Capture the cell that displays the provided text and extract its (X, Y) central coordinate. 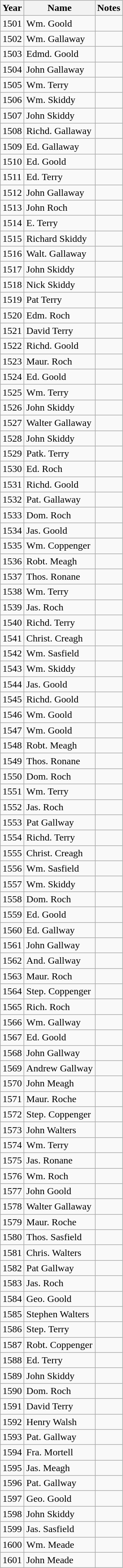
1551 (12, 792)
1594 (12, 1453)
1591 (12, 1406)
1578 (12, 1207)
1527 (12, 423)
1598 (12, 1514)
E. Terry (60, 223)
1582 (12, 1268)
1564 (12, 992)
1575 (12, 1160)
Jas. Meagh (60, 1468)
Step. Terry (60, 1329)
1592 (12, 1421)
1504 (12, 69)
1533 (12, 515)
1536 (12, 561)
1525 (12, 392)
1542 (12, 653)
1507 (12, 115)
Wm. Gallaway (60, 39)
John Meade (60, 1560)
Henry Walsh (60, 1421)
1521 (12, 331)
Thos. Sasfield (60, 1237)
1566 (12, 1022)
Ed. Gallaway (60, 146)
Patk. Terry (60, 454)
Andrew Gallway (60, 1068)
Edm. Roch (60, 315)
1588 (12, 1360)
1557 (12, 884)
1548 (12, 746)
Robt. Coppenger (60, 1345)
1595 (12, 1468)
1580 (12, 1237)
1501 (12, 23)
1529 (12, 454)
Edmd. Goold (60, 54)
1568 (12, 1053)
1587 (12, 1345)
Wm. Gallway (60, 1022)
1540 (12, 623)
1577 (12, 1191)
1583 (12, 1283)
Year (12, 8)
Stephen Walters (60, 1314)
1559 (12, 914)
1599 (12, 1529)
1576 (12, 1176)
1573 (12, 1130)
1547 (12, 730)
1555 (12, 853)
Pat. Gallaway (60, 500)
1509 (12, 146)
1512 (12, 193)
1581 (12, 1253)
Wm. Roch (60, 1176)
1510 (12, 161)
1554 (12, 838)
Ed. Gallway (60, 930)
Richard Skiddy (60, 239)
1528 (12, 438)
1508 (12, 131)
1553 (12, 822)
1514 (12, 223)
Wm. Coppenger (60, 546)
1584 (12, 1299)
1519 (12, 300)
1523 (12, 361)
Richd. Gallaway (60, 131)
1541 (12, 638)
1556 (12, 868)
1561 (12, 945)
1572 (12, 1114)
1545 (12, 700)
1526 (12, 407)
1522 (12, 346)
1597 (12, 1499)
1532 (12, 500)
1565 (12, 1007)
1502 (12, 39)
1538 (12, 592)
1520 (12, 315)
1571 (12, 1099)
1530 (12, 469)
Rich. Roch (60, 1007)
1562 (12, 961)
1570 (12, 1084)
1517 (12, 269)
1524 (12, 377)
And. Gallway (60, 961)
1550 (12, 776)
1546 (12, 715)
Fra. Mortell (60, 1453)
1516 (12, 254)
1539 (12, 607)
John Goold (60, 1191)
1506 (12, 100)
1585 (12, 1314)
Jas. Sasfield (60, 1529)
1549 (12, 761)
1593 (12, 1437)
1586 (12, 1329)
1513 (12, 208)
Chris. Walters (60, 1253)
John Meagh (60, 1084)
1518 (12, 285)
1537 (12, 576)
1601 (12, 1560)
1531 (12, 484)
1569 (12, 1068)
1579 (12, 1222)
1590 (12, 1391)
1560 (12, 930)
John Roch (60, 208)
Walt. Gallaway (60, 254)
1505 (12, 85)
1558 (12, 899)
1515 (12, 239)
1567 (12, 1038)
1544 (12, 684)
1535 (12, 546)
1534 (12, 530)
1543 (12, 669)
John Walters (60, 1130)
Name (60, 8)
Jas. Ronane (60, 1160)
Notes (109, 8)
1589 (12, 1375)
1552 (12, 807)
1574 (12, 1145)
1563 (12, 976)
1600 (12, 1545)
Ed. Roch (60, 469)
1511 (12, 177)
Pat Terry (60, 300)
Wm. Meade (60, 1545)
Nick Skiddy (60, 285)
1596 (12, 1483)
1503 (12, 54)
